Determine the (X, Y) coordinate at the center of the cell enclosing the given text.  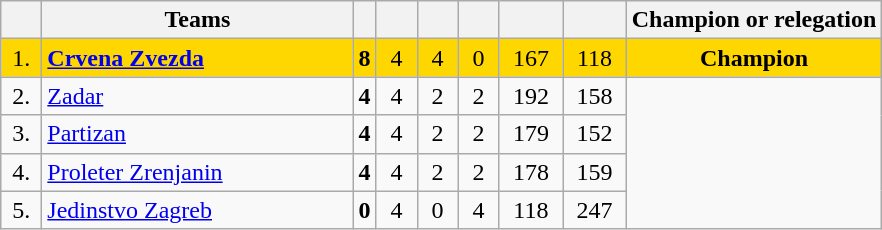
4. (22, 172)
5. (22, 210)
1. (22, 58)
192 (531, 96)
Proleter Zrenjanin (198, 172)
152 (595, 134)
167 (531, 58)
Teams (198, 20)
178 (531, 172)
Champion (754, 58)
159 (595, 172)
8 (364, 58)
Crvena Zvezda (198, 58)
3. (22, 134)
Partizan (198, 134)
158 (595, 96)
179 (531, 134)
247 (595, 210)
Jedinstvo Zagreb (198, 210)
2. (22, 96)
Champion or relegation (754, 20)
Zadar (198, 96)
